Locate the cell with the specified text and output its [X, Y] center coordinate. 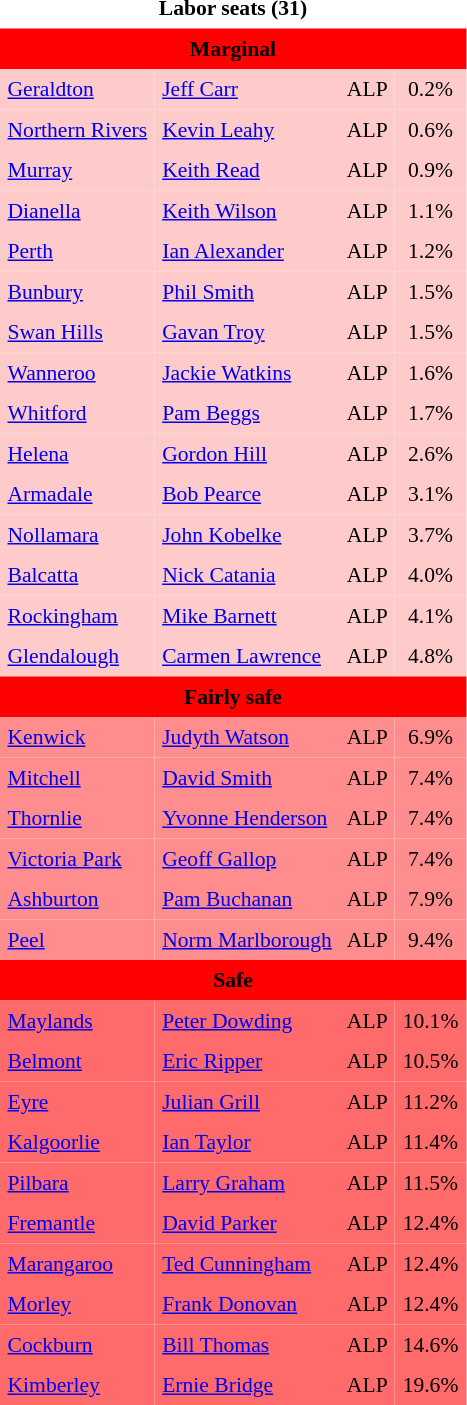
Belmont [78, 1061]
Ted Cunningham [248, 1263]
3.1% [430, 494]
Armadale [78, 494]
Kenwick [78, 737]
Thornlie [78, 818]
John Kobelke [248, 534]
Carmen Lawrence [248, 656]
Frank Donovan [248, 1304]
11.5% [430, 1182]
Swan Hills [78, 332]
Larry Graham [248, 1182]
1.1% [430, 210]
Peel [78, 939]
1.6% [430, 372]
Bill Thomas [248, 1344]
Keith Read [248, 170]
Pilbara [78, 1182]
Kimberley [78, 1385]
Safe [233, 980]
Northern Rivers [78, 129]
11.2% [430, 1101]
Murray [78, 170]
6.9% [430, 737]
Wanneroo [78, 372]
Balcatta [78, 575]
Bunbury [78, 291]
Peter Dowding [248, 1020]
10.1% [430, 1020]
Norm Marlborough [248, 939]
19.6% [430, 1385]
David Parker [248, 1223]
Pam Beggs [248, 413]
Maylands [78, 1020]
0.2% [430, 89]
14.6% [430, 1344]
1.2% [430, 251]
Jackie Watkins [248, 372]
David Smith [248, 777]
Bob Pearce [248, 494]
Ashburton [78, 899]
Marangaroo [78, 1263]
Fremantle [78, 1223]
Nick Catania [248, 575]
Kevin Leahy [248, 129]
Rockingham [78, 615]
0.9% [430, 170]
7.9% [430, 899]
Mitchell [78, 777]
4.0% [430, 575]
0.6% [430, 129]
Judyth Watson [248, 737]
Ian Alexander [248, 251]
Glendalough [78, 656]
Nollamara [78, 534]
Morley [78, 1304]
Fairly safe [233, 696]
Phil Smith [248, 291]
Eric Ripper [248, 1061]
Keith Wilson [248, 210]
9.4% [430, 939]
Ernie Bridge [248, 1385]
10.5% [430, 1061]
Eyre [78, 1101]
Dianella [78, 210]
Helena [78, 453]
Gavan Troy [248, 332]
1.7% [430, 413]
Gordon Hill [248, 453]
Mike Barnett [248, 615]
Kalgoorlie [78, 1142]
11.4% [430, 1142]
Perth [78, 251]
Victoria Park [78, 858]
Julian Grill [248, 1101]
3.7% [430, 534]
4.8% [430, 656]
Cockburn [78, 1344]
Geraldton [78, 89]
2.6% [430, 453]
Pam Buchanan [248, 899]
Whitford [78, 413]
Yvonne Henderson [248, 818]
4.1% [430, 615]
Jeff Carr [248, 89]
Ian Taylor [248, 1142]
Geoff Gallop [248, 858]
Marginal [233, 48]
